From the cell containing the given text, extract its center point as [x, y] coordinate. 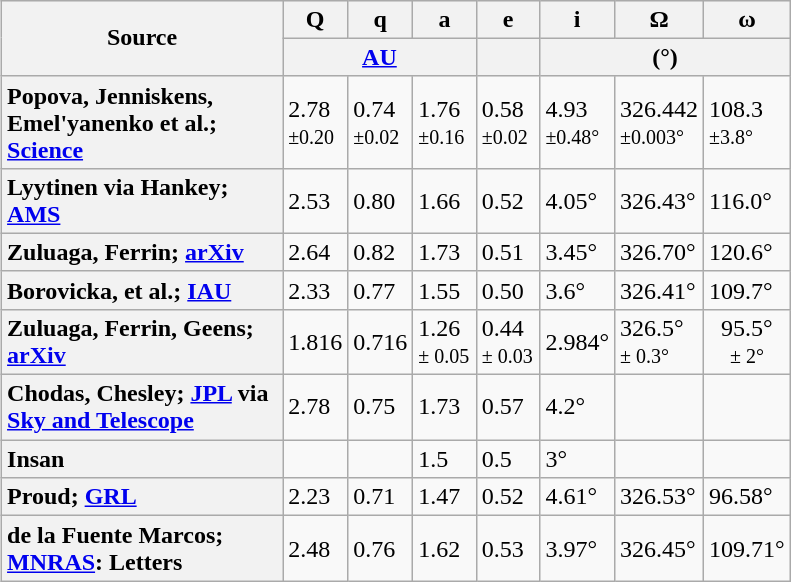
2.48 [316, 548]
1.76 ±0.16 [445, 122]
326.43° [660, 200]
0.5 [508, 459]
0.74 ±0.02 [380, 122]
1.5 [445, 459]
3.6° [578, 290]
1.62 [445, 548]
326.442 ±0.003° [660, 122]
326.45° [660, 548]
1.816 [316, 342]
2.78 ±0.20 [316, 122]
95.5°± 2° [748, 342]
Ω [660, 19]
109.7° [748, 290]
1.66 [445, 200]
0.50 [508, 290]
4.2° [578, 408]
a [445, 19]
2.984° [578, 342]
2.64 [316, 252]
120.6° [748, 252]
96.58° [748, 497]
Lyytinen via Hankey; AMS [142, 200]
ω [748, 19]
2.53 [316, 200]
Source [142, 38]
4.93 ±0.48° [578, 122]
326.5°± 0.3° [660, 342]
326.70° [660, 252]
0.58 ±0.02 [508, 122]
Borovicka, et al.; IAU [142, 290]
0.53 [508, 548]
Chodas, Chesley; JPL via Sky and Telescope [142, 408]
3° [578, 459]
2.23 [316, 497]
116.0° [748, 200]
Insan [142, 459]
3.97° [578, 548]
AU [380, 57]
0.716 [380, 342]
2.33 [316, 290]
109.71° [748, 548]
q [380, 19]
3.45° [578, 252]
0.57 [508, 408]
0.82 [380, 252]
1.47 [445, 497]
4.61° [578, 497]
e [508, 19]
0.71 [380, 497]
1.26 ± 0.05 [445, 342]
108.3 ±3.8° [748, 122]
Zuluaga, Ferrin, Geens; arXiv [142, 342]
i [578, 19]
2.78 [316, 408]
0.77 [380, 290]
(°) [665, 57]
Proud; GRL [142, 497]
326.53° [660, 497]
0.51 [508, 252]
Q [316, 19]
0.44 ± 0.03 [508, 342]
0.80 [380, 200]
Zuluaga, Ferrin; arXiv [142, 252]
0.76 [380, 548]
326.41° [660, 290]
Popova, Jenniskens, Emel'yanenko et al.; Science [142, 122]
1.55 [445, 290]
0.75 [380, 408]
4.05° [578, 200]
de la Fuente Marcos; MNRAS: Letters [142, 548]
